Capture the cell that displays the provided text and extract its (X, Y) central coordinate. 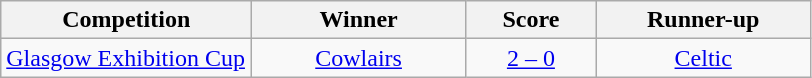
Competition (126, 20)
Runner-up (703, 20)
Score (530, 20)
2 – 0 (530, 58)
Celtic (703, 58)
Cowlairs (359, 58)
Winner (359, 20)
Glasgow Exhibition Cup (126, 58)
